Search for the cell housing the specified text and yield its (X, Y) center coordinate. 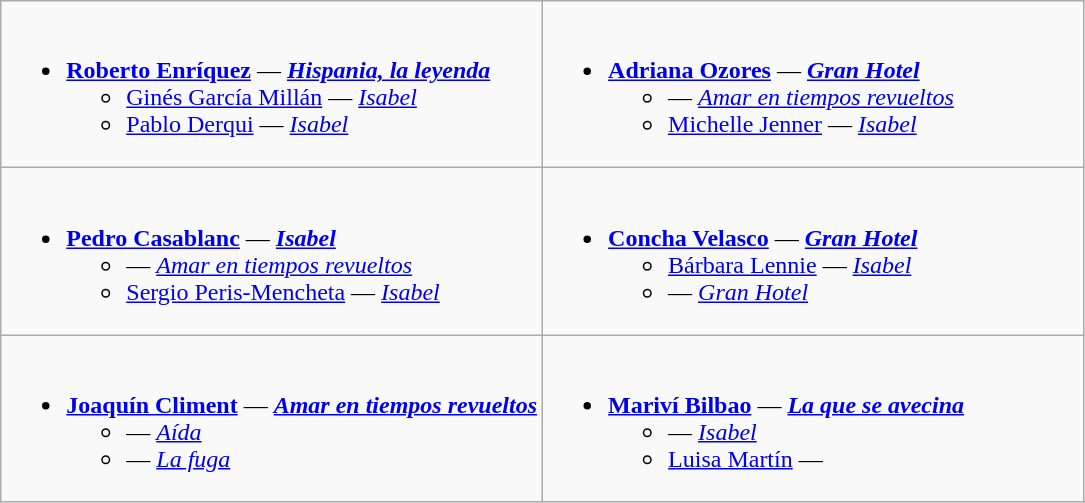
Concha Velasco — Gran HotelBárbara Lennie — Isabel — Gran Hotel (814, 252)
Adriana Ozores — Gran Hotel — Amar en tiempos revueltosMichelle Jenner — Isabel (814, 84)
Pedro Casablanc — Isabel — Amar en tiempos revueltosSergio Peris-Mencheta — Isabel (272, 252)
Mariví Bilbao — La que se avecina — IsabelLuisa Martín — (814, 418)
Joaquín Climent — Amar en tiempos revueltos — Aída — La fuga (272, 418)
Roberto Enríquez — Hispania, la leyendaGinés García Millán — IsabelPablo Derqui — Isabel (272, 84)
